Extract the (X, Y) coordinate from the center of the cell holding the provided text.  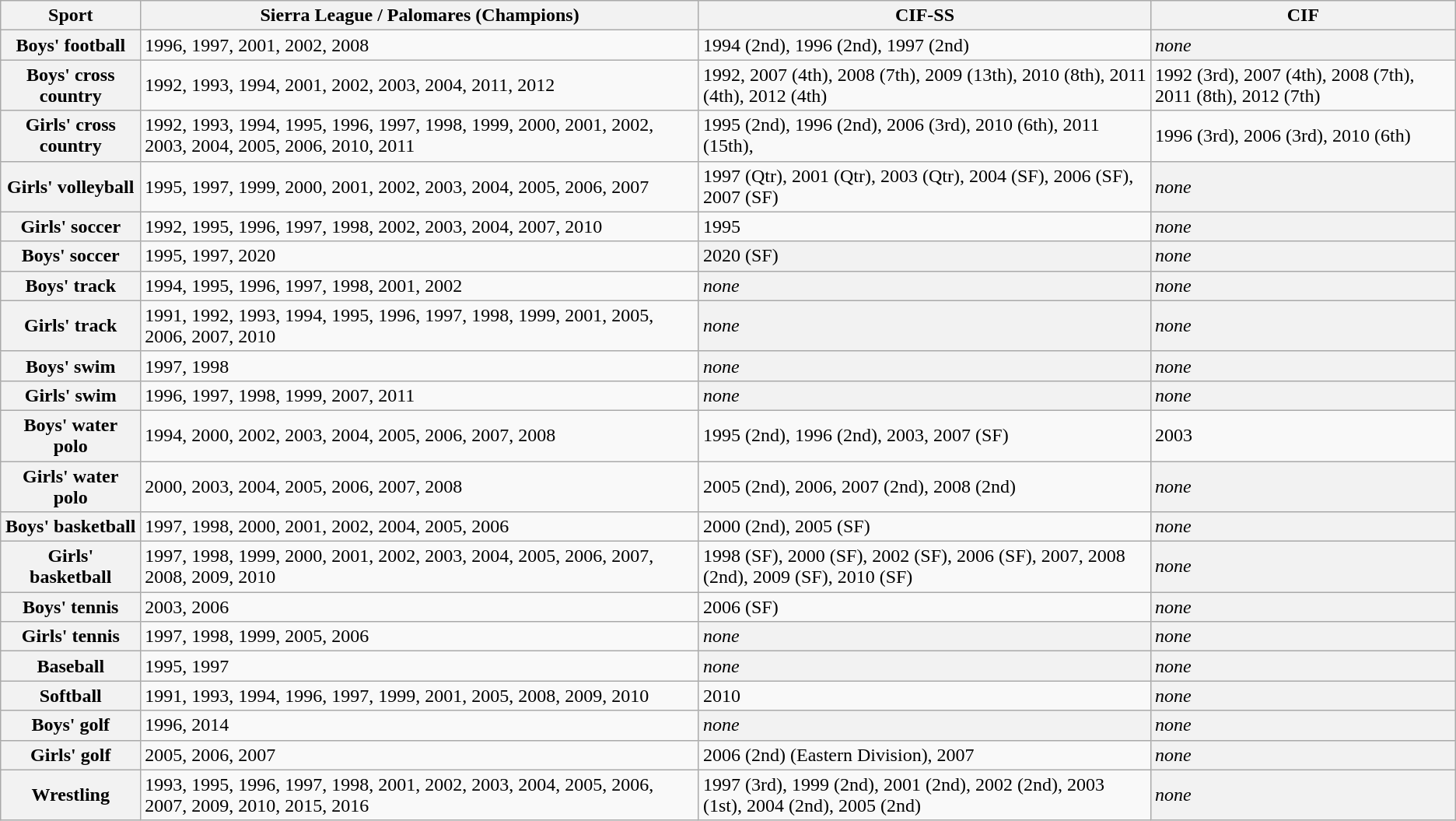
1991, 1993, 1994, 1996, 1997, 1999, 2001, 2005, 2008, 2009, 2010 (420, 696)
1992, 1993, 1994, 2001, 2002, 2003, 2004, 2011, 2012 (420, 86)
Wrestling (71, 795)
1992, 1995, 1996, 1997, 1998, 2002, 2003, 2004, 2007, 2010 (420, 226)
2000, 2003, 2004, 2005, 2006, 2007, 2008 (420, 486)
Girls' volleyball (71, 187)
Girls' tennis (71, 637)
Girls' soccer (71, 226)
Softball (71, 696)
1994 (2nd), 1996 (2nd), 1997 (2nd) (924, 45)
2003 (1304, 436)
1991, 1992, 1993, 1994, 1995, 1996, 1997, 1998, 1999, 2001, 2005, 2006, 2007, 2010 (420, 325)
2005 (2nd), 2006, 2007 (2nd), 2008 (2nd) (924, 486)
1996, 1997, 2001, 2002, 2008 (420, 45)
Girls' cross country (71, 135)
Girls' swim (71, 395)
1997, 1998 (420, 366)
Girls' track (71, 325)
2020 (SF) (924, 256)
1997, 1998, 1999, 2000, 2001, 2002, 2003, 2004, 2005, 2006, 2007, 2008, 2009, 2010 (420, 567)
Sport (71, 16)
1995 (2nd), 1996 (2nd), 2003, 2007 (SF) (924, 436)
1995 (924, 226)
Boys' tennis (71, 607)
1997, 1998, 1999, 2005, 2006 (420, 637)
Girls' basketball (71, 567)
1995 (2nd), 1996 (2nd), 2006 (3rd), 2010 (6th), 2011 (15th), (924, 135)
1998 (SF), 2000 (SF), 2002 (SF), 2006 (SF), 2007, 2008 (2nd), 2009 (SF), 2010 (SF) (924, 567)
1996, 1997, 1998, 1999, 2007, 2011 (420, 395)
1992, 2007 (4th), 2008 (7th), 2009 (13th), 2010 (8th), 2011 (4th), 2012 (4th) (924, 86)
2006 (2nd) (Eastern Division), 2007 (924, 755)
CIF-SS (924, 16)
1992, 1993, 1994, 1995, 1996, 1997, 1998, 1999, 2000, 2001, 2002, 2003, 2004, 2005, 2006, 2010, 2011 (420, 135)
Boys' cross country (71, 86)
1996, 2014 (420, 725)
1994, 2000, 2002, 2003, 2004, 2005, 2006, 2007, 2008 (420, 436)
Girls' water polo (71, 486)
1994, 1995, 1996, 1997, 1998, 2001, 2002 (420, 286)
Boys' swim (71, 366)
Boys' water polo (71, 436)
CIF (1304, 16)
1993, 1995, 1996, 1997, 1998, 2001, 2002, 2003, 2004, 2005, 2006, 2007, 2009, 2010, 2015, 2016 (420, 795)
2005, 2006, 2007 (420, 755)
Boys' track (71, 286)
1997 (3rd), 1999 (2nd), 2001 (2nd), 2002 (2nd), 2003 (1st), 2004 (2nd), 2005 (2nd) (924, 795)
2003, 2006 (420, 607)
1995, 1997, 2020 (420, 256)
Boys' basketball (71, 527)
1997 (Qtr), 2001 (Qtr), 2003 (Qtr), 2004 (SF), 2006 (SF), 2007 (SF) (924, 187)
Boys' football (71, 45)
2010 (924, 696)
2006 (SF) (924, 607)
1995, 1997, 1999, 2000, 2001, 2002, 2003, 2004, 2005, 2006, 2007 (420, 187)
1992 (3rd), 2007 (4th), 2008 (7th), 2011 (8th), 2012 (7th) (1304, 86)
1995, 1997 (420, 666)
Boys' soccer (71, 256)
2000 (2nd), 2005 (SF) (924, 527)
1997, 1998, 2000, 2001, 2002, 2004, 2005, 2006 (420, 527)
Boys' golf (71, 725)
Baseball (71, 666)
1996 (3rd), 2006 (3rd), 2010 (6th) (1304, 135)
Girls' golf (71, 755)
Sierra League / Palomares (Champions) (420, 16)
